Determine the [X, Y] coordinate at the center of the cell enclosing the given text.  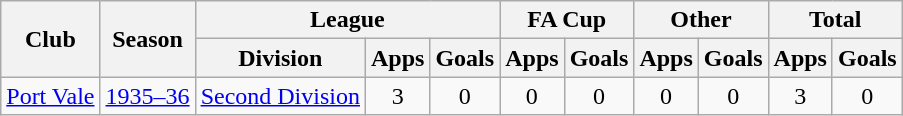
League [348, 20]
Season [148, 39]
FA Cup [567, 20]
Second Division [280, 96]
Port Vale [50, 96]
Total [835, 20]
Division [280, 58]
1935–36 [148, 96]
Club [50, 39]
Other [701, 20]
